Return the (x, y) coordinate for the center point of the cell that contains the specified text.  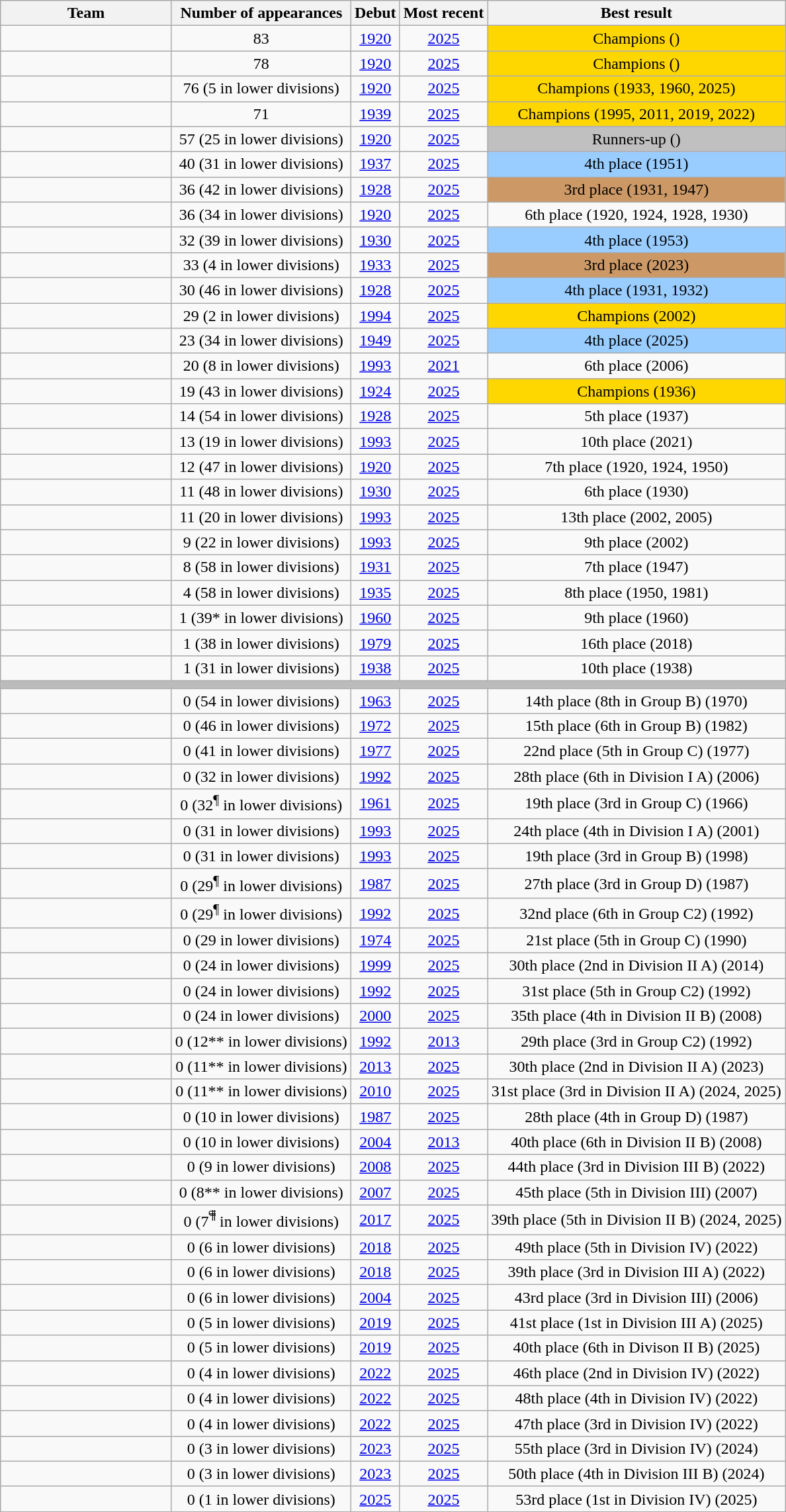
7th place (1947) (636, 567)
Best result (636, 13)
4th place (1951) (636, 164)
0 (54 in lower divisions) (261, 701)
78 (261, 64)
22nd place (5th in Group C) (1977) (636, 751)
Runners-up () (636, 139)
Team (86, 13)
0 (29 in lower divisions) (261, 941)
3rd place (1931, 1947) (636, 189)
11 (48 in lower divisions) (261, 492)
53rd place (1st in Division IV) (2025) (636, 1499)
1999 (375, 966)
Champions (1933, 1960, 2025) (636, 89)
27th place (3rd in Group D) (1987) (636, 883)
71 (261, 114)
40 (31 in lower divisions) (261, 164)
1994 (375, 316)
76 (5 in lower divisions) (261, 89)
3rd place (2023) (636, 265)
19th place (3rd in Group C) (1966) (636, 804)
1 (39* in lower divisions) (261, 618)
0 (32 in lower divisions) (261, 777)
1963 (375, 701)
28th place (6th in Division I A) (2006) (636, 777)
55th place (3rd in Division IV) (2024) (636, 1448)
1924 (375, 391)
0 (8** in lower divisions) (261, 1192)
28th place (4th in Group D) (1987) (636, 1117)
39th place (5th in Division II B) (2024, 2025) (636, 1219)
32nd place (6th in Group C2) (1992) (636, 914)
23 (34 in lower divisions) (261, 341)
5th place (1937) (636, 416)
11 (20 in lower divisions) (261, 517)
19 (43 in lower divisions) (261, 391)
14 (54 in lower divisions) (261, 416)
Most recent (443, 13)
1931 (375, 567)
Champions (2002) (636, 316)
1972 (375, 726)
24th place (4th in Division I A) (2001) (636, 831)
29 (2 in lower divisions) (261, 316)
8 (58 in lower divisions) (261, 567)
36 (34 in lower divisions) (261, 214)
46th place (2nd in Division IV) (2022) (636, 1373)
0 (32¶ in lower divisions) (261, 804)
30th place (2nd in Division II A) (2023) (636, 1066)
1961 (375, 804)
15th place (6th in Group B) (1982) (636, 726)
0 (46 in lower divisions) (261, 726)
13th place (2002, 2005) (636, 517)
9th place (2002) (636, 542)
31st place (3rd in Division II A) (2024, 2025) (636, 1092)
0 (12** in lower divisions) (261, 1041)
7th place (1920, 1924, 1950) (636, 467)
6th place (1920, 1924, 1928, 1930) (636, 214)
0 (7⸿ in lower divisions) (261, 1219)
1949 (375, 341)
36 (42 in lower divisions) (261, 189)
40th place (6th in Divison II B) (2025) (636, 1348)
6th place (2006) (636, 366)
2017 (375, 1219)
33 (4 in lower divisions) (261, 265)
1977 (375, 751)
21st place (5th in Group C) (1990) (636, 941)
41st place (1st in Division III A) (2025) (636, 1323)
30th place (2nd in Division II A) (2014) (636, 966)
20 (8 in lower divisions) (261, 366)
49th place (5th in Division IV) (2022) (636, 1247)
43rd place (3rd in Division III) (2006) (636, 1298)
1938 (375, 668)
9 (22 in lower divisions) (261, 542)
2000 (375, 1016)
Champions (1936) (636, 391)
29th place (3rd in Group C2) (1992) (636, 1041)
1935 (375, 592)
35th place (4th in Division II B) (2008) (636, 1016)
1979 (375, 643)
10th place (1938) (636, 668)
1960 (375, 618)
Number of appearances (261, 13)
8th place (1950, 1981) (636, 592)
13 (19 in lower divisions) (261, 442)
16th place (2018) (636, 643)
2008 (375, 1167)
31st place (5th in Group C2) (1992) (636, 991)
9th place (1960) (636, 618)
1 (31 in lower divisions) (261, 668)
2021 (443, 366)
4th place (2025) (636, 341)
0 (1 in lower divisions) (261, 1499)
2007 (375, 1192)
40th place (6th in Division II B) (2008) (636, 1142)
1937 (375, 164)
10th place (2021) (636, 442)
0 (41 in lower divisions) (261, 751)
4 (58 in lower divisions) (261, 592)
14th place (8th in Group B) (1970) (636, 701)
Debut (375, 13)
57 (25 in lower divisions) (261, 139)
48th place (4th in Division IV) (2022) (636, 1398)
Champions (1995, 2011, 2019, 2022) (636, 114)
1939 (375, 114)
45th place (5th in Division III) (2007) (636, 1192)
1 (38 in lower divisions) (261, 643)
50th place (4th in Division III B) (2024) (636, 1474)
4th place (1953) (636, 240)
47th place (3rd in Division IV) (2022) (636, 1423)
83 (261, 38)
1933 (375, 265)
6th place (1930) (636, 492)
32 (39 in lower divisions) (261, 240)
44th place (3rd in Division III B) (2022) (636, 1167)
0 (9 in lower divisions) (261, 1167)
19th place (3rd in Group B) (1998) (636, 856)
39th place (3rd in Division III A) (2022) (636, 1272)
1974 (375, 941)
2010 (375, 1092)
30 (46 in lower divisions) (261, 290)
4th place (1931, 1932) (636, 290)
12 (47 in lower divisions) (261, 467)
